Capture the cell that displays the provided text and extract its (x, y) central coordinate. 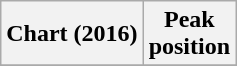
Peakposition (189, 34)
Chart (2016) (72, 34)
